For the text-containing cell, return its midpoint in (X, Y) coordinate format. 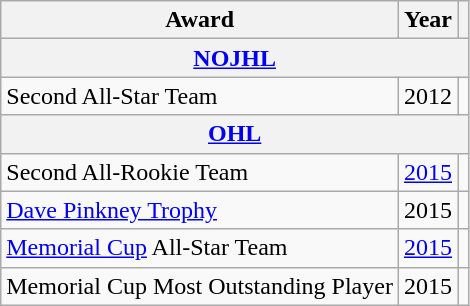
Award (200, 20)
Second All-Star Team (200, 96)
NOJHL (235, 58)
Memorial Cup Most Outstanding Player (200, 286)
Memorial Cup All-Star Team (200, 248)
Year (428, 20)
Second All-Rookie Team (200, 172)
2012 (428, 96)
OHL (235, 134)
Dave Pinkney Trophy (200, 210)
